Locate the cell with the specified text and output its (X, Y) center coordinate. 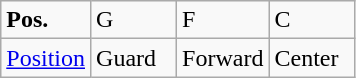
G (134, 20)
Guard (134, 58)
C (312, 20)
Position (46, 58)
Forward (223, 58)
Center (312, 58)
F (223, 20)
Pos. (46, 20)
